Identify which cell holds the provided text, then report its (x, y) central coordinate. 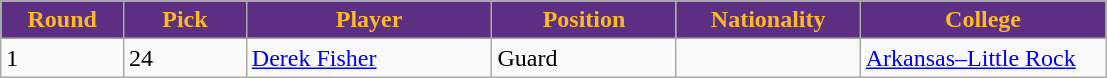
Arkansas–Little Rock (983, 58)
Round (62, 20)
1 (62, 58)
Derek Fisher (369, 58)
Player (369, 20)
Position (584, 20)
Guard (584, 58)
College (983, 20)
Pick (186, 20)
Nationality (768, 20)
24 (186, 58)
